From the cell containing the given text, extract its center point as (x, y) coordinate. 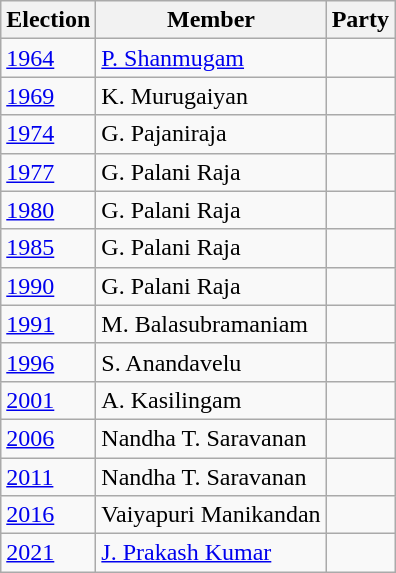
1969 (48, 96)
A. Kasilingam (211, 400)
S. Anandavelu (211, 362)
Election (48, 20)
1974 (48, 134)
J. Prakash Kumar (211, 553)
1964 (48, 58)
1996 (48, 362)
Party (360, 20)
1977 (48, 172)
2016 (48, 515)
2021 (48, 553)
2011 (48, 477)
P. Shanmugam (211, 58)
Member (211, 20)
2001 (48, 400)
M. Balasubramaniam (211, 324)
Vaiyapuri Manikandan (211, 515)
1991 (48, 324)
K. Murugaiyan (211, 96)
2006 (48, 438)
1990 (48, 286)
1980 (48, 210)
1985 (48, 248)
G. Pajaniraja (211, 134)
